Output the [X, Y] coordinate of the center of the cell containing the given text.  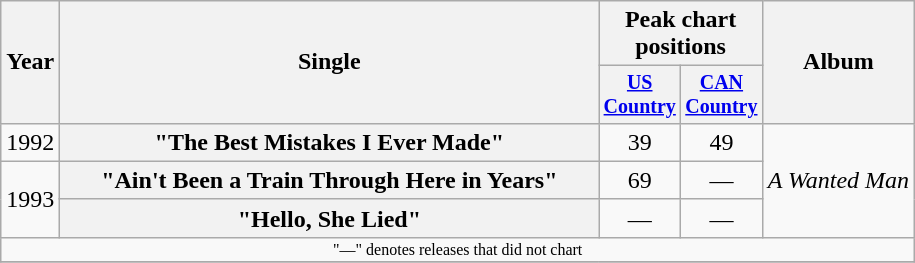
CAN Country [722, 94]
"—" denotes releases that did not chart [458, 249]
39 [640, 142]
Album [838, 62]
"Hello, She Lied" [330, 218]
"The Best Mistakes I Ever Made" [330, 142]
Peak chartpositions [680, 34]
1993 [30, 199]
49 [722, 142]
69 [640, 180]
Single [330, 62]
1992 [30, 142]
Year [30, 62]
"Ain't Been a Train Through Here in Years" [330, 180]
A Wanted Man [838, 180]
US Country [640, 94]
